From the cell containing the given text, extract its center point as [X, Y] coordinate. 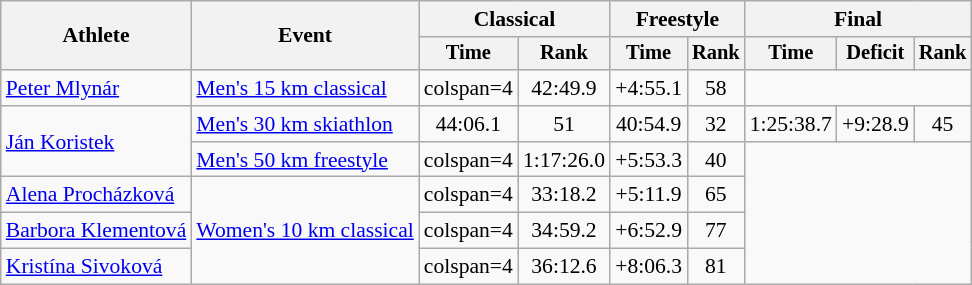
40 [716, 160]
45 [943, 124]
Event [305, 36]
Peter Mlynár [96, 88]
1:25:38.7 [791, 124]
+6:52.9 [648, 231]
34:59.2 [564, 231]
42:49.9 [564, 88]
+9:28.9 [876, 124]
Men's 50 km freestyle [305, 160]
1:17:26.0 [564, 160]
Alena Procházková [96, 195]
Final [858, 19]
51 [564, 124]
Freestyle [677, 19]
33:18.2 [564, 195]
Men's 15 km classical [305, 88]
58 [716, 88]
Barbora Klementová [96, 231]
+8:06.3 [648, 267]
Classical [514, 19]
81 [716, 267]
+4:55.1 [648, 88]
Women's 10 km classical [305, 230]
77 [716, 231]
Deficit [876, 54]
65 [716, 195]
32 [716, 124]
36:12.6 [564, 267]
Men's 30 km skiathlon [305, 124]
+5:53.3 [648, 160]
+5:11.9 [648, 195]
Kristína Sivoková [96, 267]
Athlete [96, 36]
Ján Koristek [96, 142]
40:54.9 [648, 124]
44:06.1 [468, 124]
